Identify which cell holds the provided text, then report its [X, Y] central coordinate. 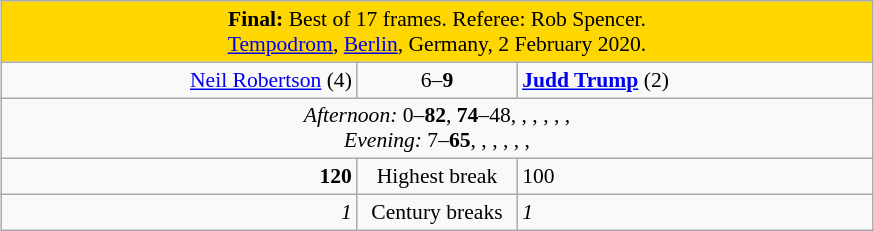
Century breaks [437, 213]
120 [180, 177]
Final: Best of 17 frames. Referee: Rob Spencer.Tempodrom, Berlin, Germany, 2 February 2020. [437, 32]
6–9 [437, 80]
100 [694, 177]
Judd Trump (2) [694, 80]
Afternoon: 0–82, 74–48, , , , , , Evening: 7–65, , , , , , [437, 128]
Neil Robertson (4) [180, 80]
Highest break [437, 177]
